Identify which cell holds the provided text, then report its (x, y) central coordinate. 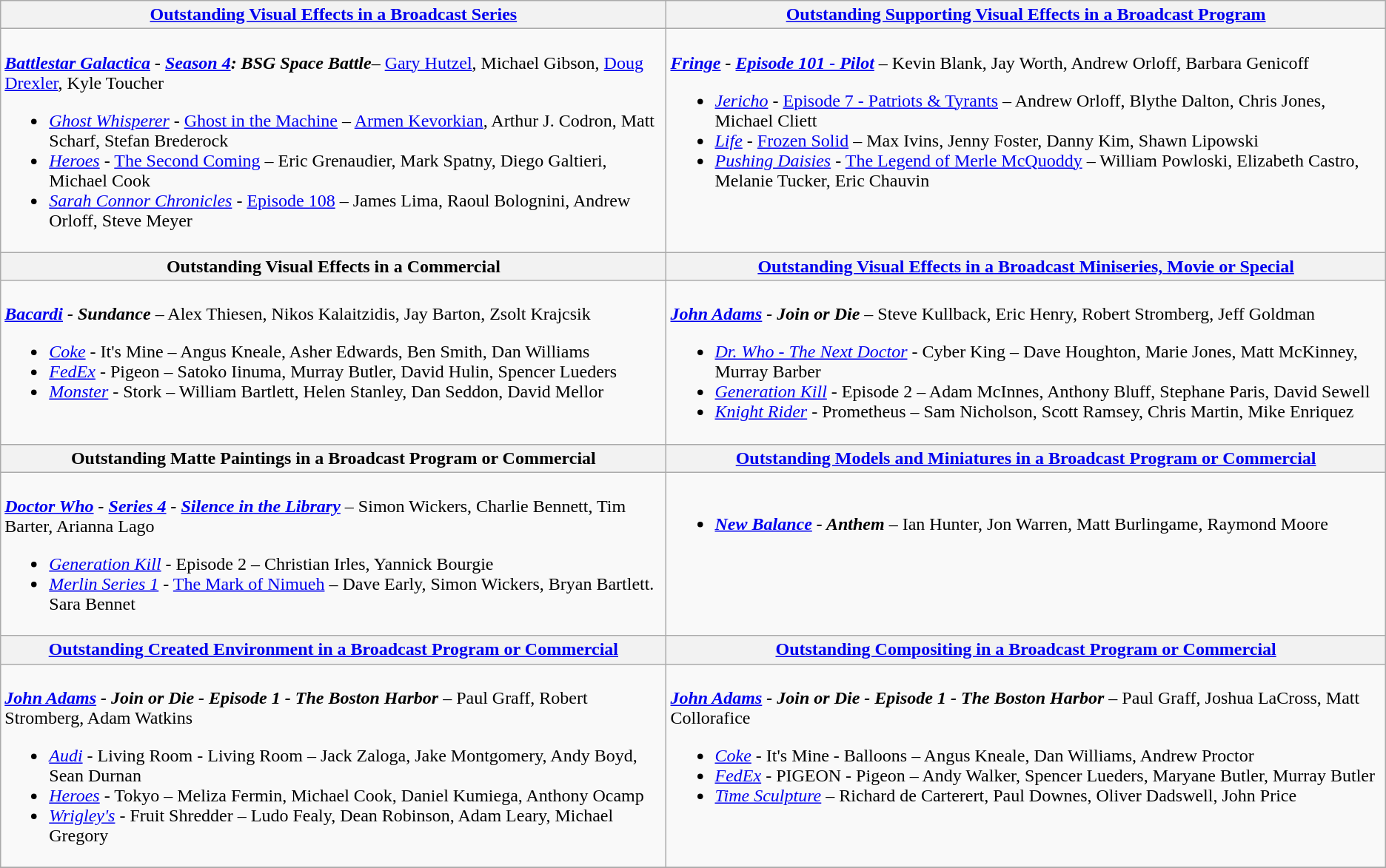
Outstanding Created Environment in a Broadcast Program or Commercial (333, 650)
Outstanding Matte Paintings in a Broadcast Program or Commercial (333, 458)
New Balance - Anthem – Ian Hunter, Jon Warren, Matt Burlingame, Raymond Moore (1026, 554)
Outstanding Visual Effects in a Broadcast Miniseries, Movie or Special (1026, 266)
Outstanding Models and Miniatures in a Broadcast Program or Commercial (1026, 458)
Outstanding Visual Effects in a Commercial (333, 266)
Outstanding Compositing in a Broadcast Program or Commercial (1026, 650)
Outstanding Visual Effects in a Broadcast Series (333, 15)
Outstanding Supporting Visual Effects in a Broadcast Program (1026, 15)
